For the text-containing cell, return its midpoint in [x, y] coordinate format. 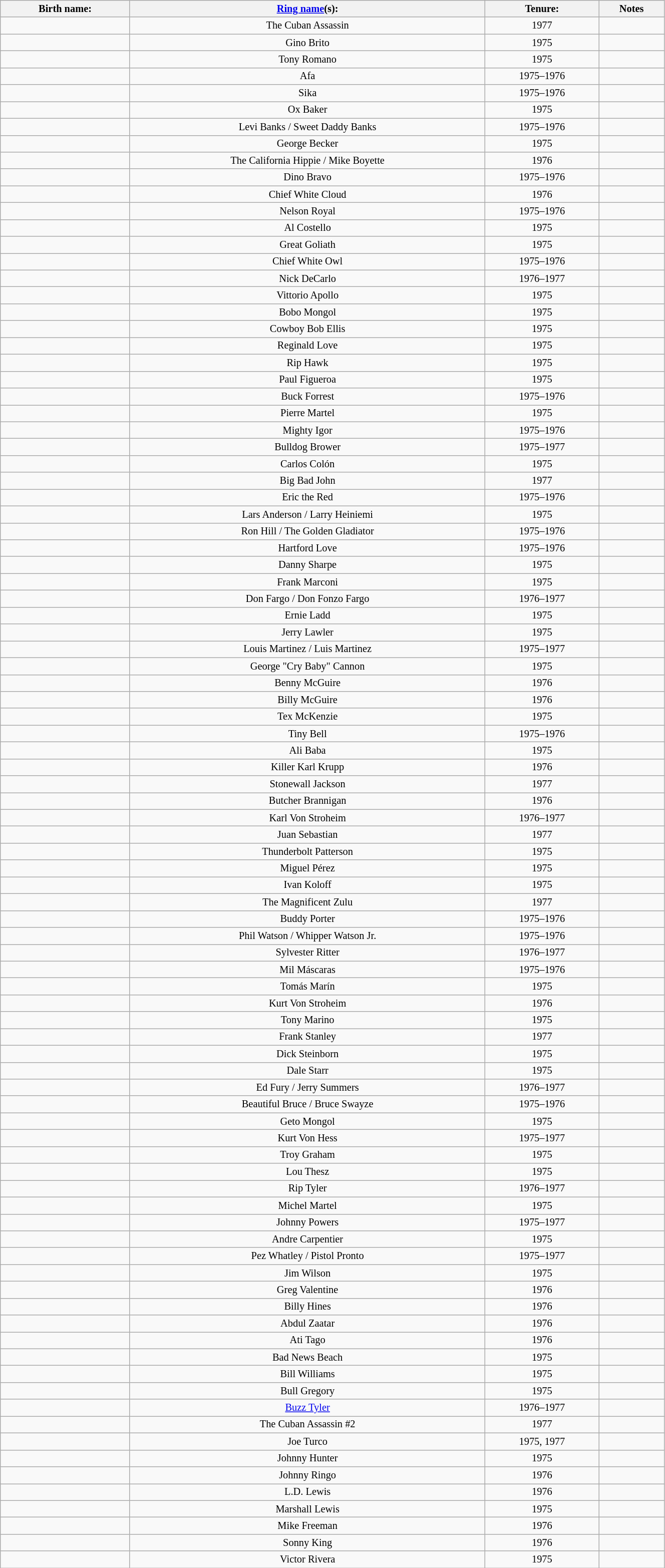
Vittorio Apollo [307, 295]
Nick DeCarlo [307, 278]
Sylvester Ritter [307, 953]
Rip Tyler [307, 1188]
Louis Martinez / Luis Martinez [307, 649]
Bulldog Brower [307, 447]
Victor Rivera [307, 1559]
Greg Valentine [307, 1290]
Troy Graham [307, 1155]
Sonny King [307, 1542]
Beautiful Bruce / Bruce Swayze [307, 1104]
Buddy Porter [307, 919]
Bad News Beach [307, 1357]
Ox Baker [307, 110]
Butcher Brannigan [307, 801]
Tony Romano [307, 59]
Dino Bravo [307, 177]
Frank Stanley [307, 1037]
The Magnificent Zulu [307, 902]
Johnny Ringo [307, 1475]
Jerry Lawler [307, 633]
Abdul Zaatar [307, 1324]
The Cuban Assassin [307, 26]
Pez Whatley / Pistol Pronto [307, 1256]
Bobo Mongol [307, 312]
Ali Baba [307, 750]
The Cuban Assassin #2 [307, 1424]
Miguel Pérez [307, 868]
Tenure: [542, 9]
Eric the Red [307, 497]
Kurt Von Stroheim [307, 1003]
Mike Freeman [307, 1525]
The California Hippie / Mike Boyette [307, 160]
Dick Steinborn [307, 1054]
Mighty Igor [307, 430]
Lou Thesz [307, 1172]
Ivan Koloff [307, 885]
Carlos Colón [307, 464]
Stonewall Jackson [307, 784]
Buck Forrest [307, 396]
Tony Marino [307, 1020]
Levi Banks / Sweet Daddy Banks [307, 127]
Gino Brito [307, 43]
Johnny Powers [307, 1222]
Sika [307, 93]
George Becker [307, 144]
Bull Gregory [307, 1391]
Great Goliath [307, 245]
George "Cry Baby" Cannon [307, 666]
Hartford Love [307, 548]
Marshall Lewis [307, 1509]
Pierre Martel [307, 413]
Birth name: [65, 9]
Billy McGuire [307, 700]
Ron Hill / The Golden Gladiator [307, 531]
Big Bad John [307, 481]
Cowboy Bob Ellis [307, 329]
Geto Mongol [307, 1121]
Danny Sharpe [307, 565]
Afa [307, 76]
Juan Sebastian [307, 835]
Kurt Von Hess [307, 1138]
Phil Watson / Whipper Watson Jr. [307, 935]
Notes [632, 9]
Joe Turco [307, 1441]
Billy Hines [307, 1307]
Tiny Bell [307, 734]
Benny McGuire [307, 683]
Jim Wilson [307, 1273]
Ed Fury / Jerry Summers [307, 1087]
Don Fargo / Don Fonzo Fargo [307, 598]
Al Costello [307, 228]
Nelson Royal [307, 211]
Michel Martel [307, 1205]
Ring name(s): [307, 9]
Ernie Ladd [307, 615]
Lars Anderson / Larry Heiniemi [307, 514]
L.D. Lewis [307, 1492]
Ati Tago [307, 1340]
Thunderbolt Patterson [307, 851]
Tomás Marín [307, 986]
Chief White Cloud [307, 194]
Mil Máscaras [307, 970]
Karl Von Stroheim [307, 818]
Buzz Tyler [307, 1408]
Killer Karl Krupp [307, 767]
Paul Figueroa [307, 380]
Frank Marconi [307, 582]
Johnny Hunter [307, 1458]
Chief White Owl [307, 261]
Tex McKenzie [307, 717]
Andre Carpentier [307, 1239]
Bill Williams [307, 1374]
Dale Starr [307, 1071]
1975, 1977 [542, 1441]
Reginald Love [307, 346]
Rip Hawk [307, 363]
